Return the [X, Y] coordinate for the center point of the cell that contains the specified text.  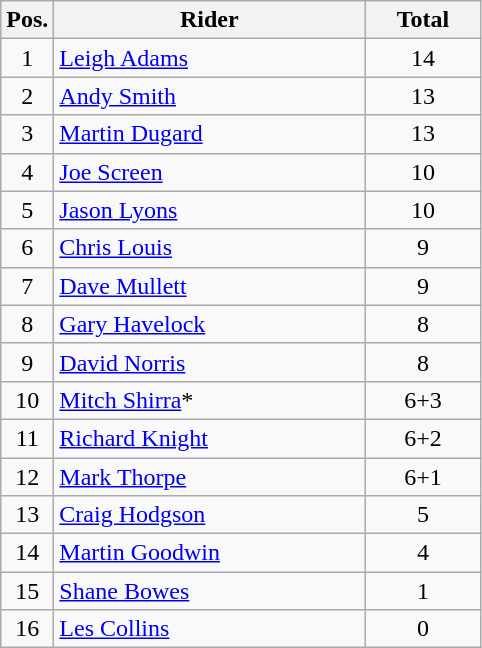
11 [28, 438]
6+2 [423, 438]
Andy Smith [210, 96]
Rider [210, 20]
Craig Hodgson [210, 515]
Martin Goodwin [210, 553]
2 [28, 96]
6+3 [423, 400]
Jason Lyons [210, 210]
16 [28, 629]
Joe Screen [210, 172]
Mitch Shirra* [210, 400]
Chris Louis [210, 248]
Richard Knight [210, 438]
0 [423, 629]
3 [28, 134]
Total [423, 20]
Shane Bowes [210, 591]
Gary Havelock [210, 324]
6+1 [423, 477]
Les Collins [210, 629]
15 [28, 591]
Mark Thorpe [210, 477]
6 [28, 248]
12 [28, 477]
David Norris [210, 362]
Martin Dugard [210, 134]
7 [28, 286]
Dave Mullett [210, 286]
Leigh Adams [210, 58]
Pos. [28, 20]
